Find where the given text appears and provide that cell's center as (X, Y) coordinate. 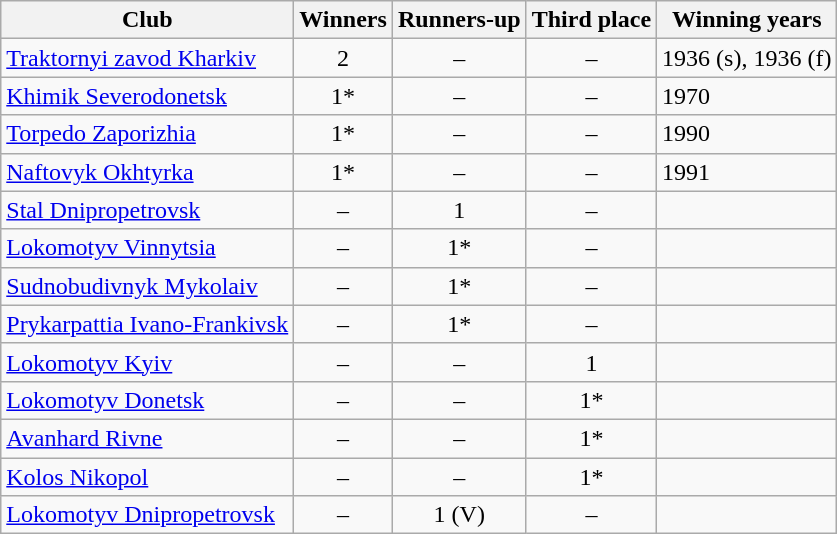
1936 (s), 1936 (f) (747, 58)
Stal Dnipropetrovsk (148, 210)
1990 (747, 134)
2 (344, 58)
1970 (747, 96)
Winners (344, 20)
Club (148, 20)
Lokomotyv Donetsk (148, 400)
Lokomotyv Kyiv (148, 362)
Khimik Severodonetsk (148, 96)
Lokomotyv Vinnytsia (148, 248)
Runners-up (459, 20)
Torpedo Zaporizhia (148, 134)
Third place (591, 20)
Kolos Nikopol (148, 477)
Traktornyi zavod Kharkiv (148, 58)
Sudnobudivnyk Mykolaiv (148, 286)
Avanhard Rivne (148, 438)
Naftovyk Okhtyrka (148, 172)
Prykarpattia Ivano-Frankivsk (148, 324)
1991 (747, 172)
Lokomotyv Dnipropetrovsk (148, 515)
1 (V) (459, 515)
Winning years (747, 20)
